Return (X, Y) of the center of cell containing provided text 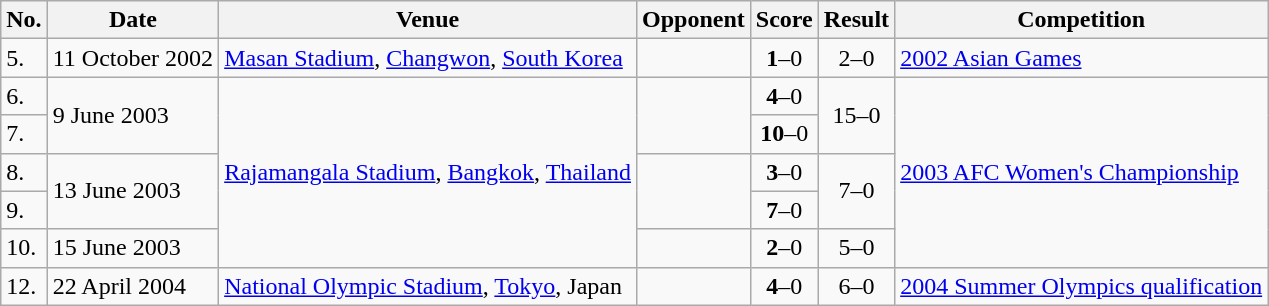
11 October 2002 (132, 58)
2004 Summer Olympics qualification (1082, 286)
6–0 (856, 286)
5–0 (856, 248)
15 June 2003 (132, 248)
13 June 2003 (132, 191)
Opponent (694, 20)
National Olympic Stadium, Tokyo, Japan (428, 286)
Score (784, 20)
6. (24, 96)
Competition (1082, 20)
2003 AFC Women's Championship (1082, 172)
15–0 (856, 115)
9 June 2003 (132, 115)
No. (24, 20)
12. (24, 286)
Rajamangala Stadium, Bangkok, Thailand (428, 172)
2002 Asian Games (1082, 58)
10–0 (784, 134)
Venue (428, 20)
Date (132, 20)
9. (24, 210)
3–0 (784, 172)
7. (24, 134)
Result (856, 20)
10. (24, 248)
1–0 (784, 58)
Masan Stadium, Changwon, South Korea (428, 58)
8. (24, 172)
5. (24, 58)
22 April 2004 (132, 286)
